Pinpoint the cell where the given text exists, returning its [x, y] midpoint coordinate. 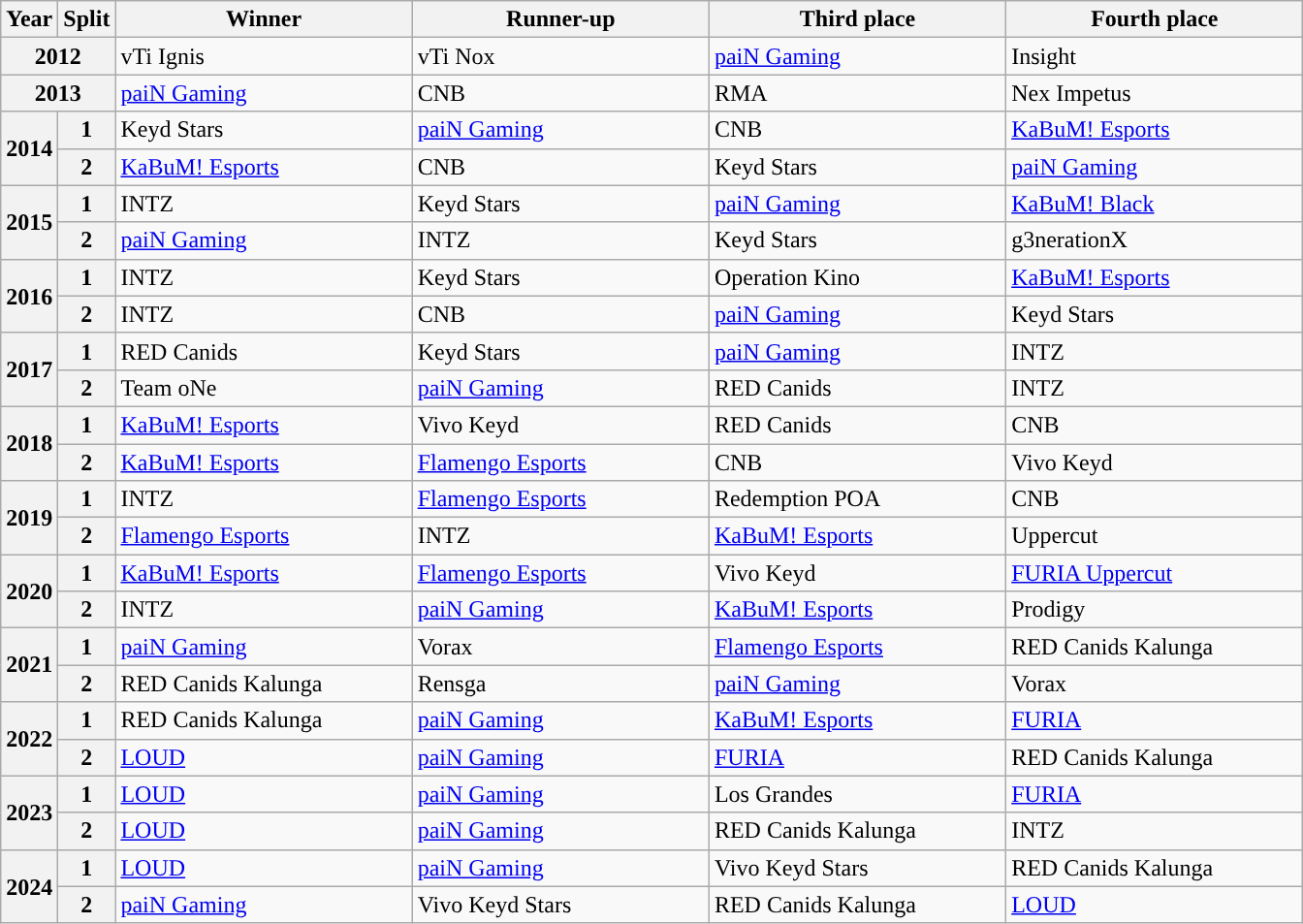
Operation Kino [857, 277]
Split [87, 19]
Prodigy [1155, 610]
2017 [29, 369]
Rensga [560, 684]
2016 [29, 296]
Third place [857, 19]
2018 [29, 443]
vTi Ignis [264, 56]
2013 [58, 93]
FURIA Uppercut [1155, 573]
Redemption POA [857, 499]
2020 [29, 591]
2023 [29, 812]
2024 [29, 886]
Team oNe [264, 388]
2012 [58, 56]
vTi Nox [560, 56]
KaBuM! Black [1155, 204]
Fourth place [1155, 19]
2022 [29, 739]
Year [29, 19]
Uppercut [1155, 536]
g3nerationX [1155, 240]
Los Grandes [857, 794]
2015 [29, 222]
2014 [29, 148]
Runner-up [560, 19]
Nex Impetus [1155, 93]
2021 [29, 665]
2019 [29, 518]
RMA [857, 93]
Insight [1155, 56]
Winner [264, 19]
